From the cell containing the given text, extract its center point as (X, Y) coordinate. 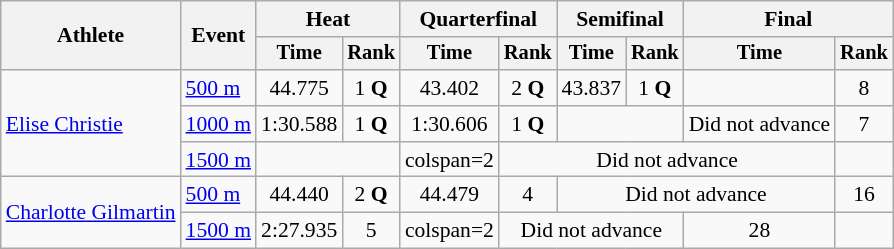
Quarterfinal (478, 19)
Elise Christie (91, 124)
8 (864, 88)
1000 m (218, 124)
5 (371, 231)
1:30.588 (299, 124)
28 (760, 231)
4 (528, 195)
Event (218, 36)
7 (864, 124)
43.402 (450, 88)
Athlete (91, 36)
43.837 (592, 88)
Semifinal (620, 19)
44.479 (450, 195)
Final (788, 19)
Charlotte Gilmartin (91, 212)
44.440 (299, 195)
1:30.606 (450, 124)
2:27.935 (299, 231)
44.775 (299, 88)
Heat (328, 19)
16 (864, 195)
